Return [X, Y] of the center of cell containing provided text 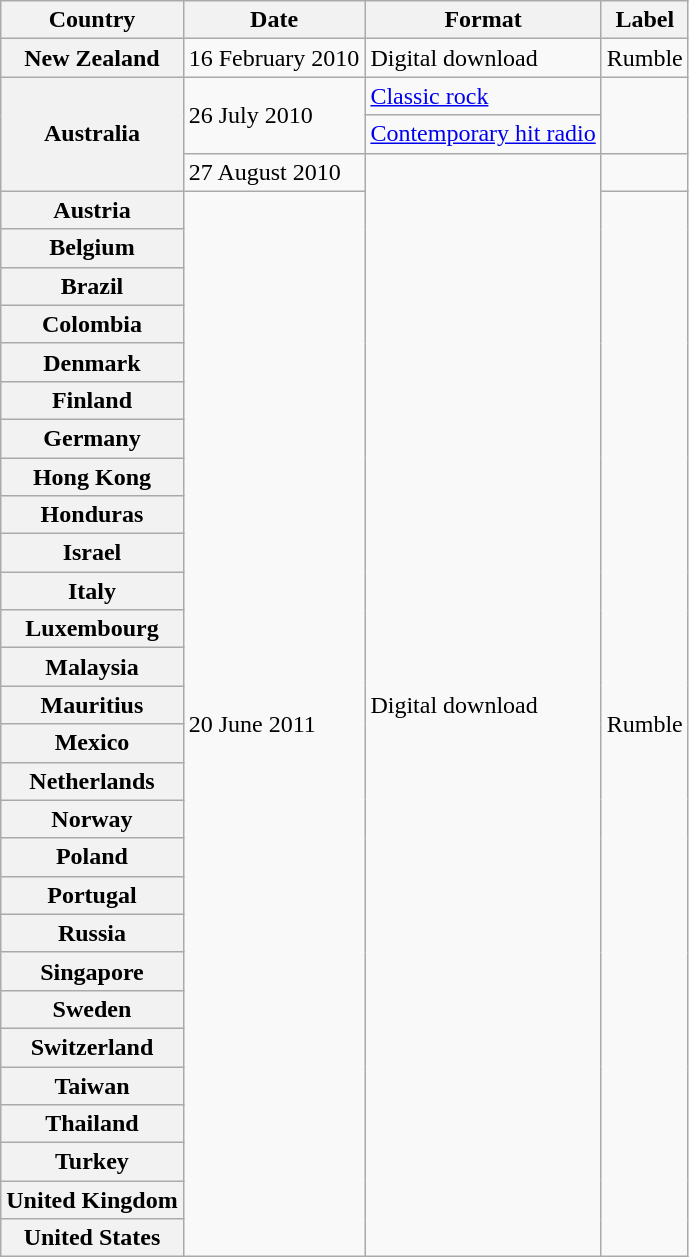
20 June 2011 [274, 724]
Honduras [92, 515]
Luxembourg [92, 629]
Australia [92, 134]
Turkey [92, 1162]
Finland [92, 400]
Portugal [92, 895]
Classic rock [483, 96]
Italy [92, 591]
Hong Kong [92, 477]
Denmark [92, 362]
Malaysia [92, 667]
Poland [92, 857]
United States [92, 1238]
Germany [92, 438]
Mauritius [92, 705]
Belgium [92, 248]
Sweden [92, 1009]
Thailand [92, 1124]
Country [92, 20]
27 August 2010 [274, 172]
26 July 2010 [274, 115]
Colombia [92, 324]
Netherlands [92, 781]
Label [644, 20]
New Zealand [92, 58]
Norway [92, 819]
16 February 2010 [274, 58]
Format [483, 20]
Austria [92, 210]
Israel [92, 553]
Russia [92, 933]
Date [274, 20]
Brazil [92, 286]
Contemporary hit radio [483, 134]
Switzerland [92, 1047]
Taiwan [92, 1085]
Mexico [92, 743]
United Kingdom [92, 1200]
Singapore [92, 971]
